Provide the [X, Y] coordinate of the cell's center where the given text is located.  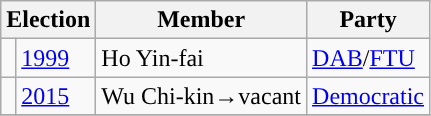
1999 [56, 58]
2015 [56, 96]
Wu Chi-kin→vacant [202, 96]
Member [202, 20]
Party [368, 20]
Ho Yin-fai [202, 58]
Election [48, 20]
DAB/FTU [368, 58]
Democratic [368, 96]
